Capture the cell that displays the provided text and extract its (X, Y) central coordinate. 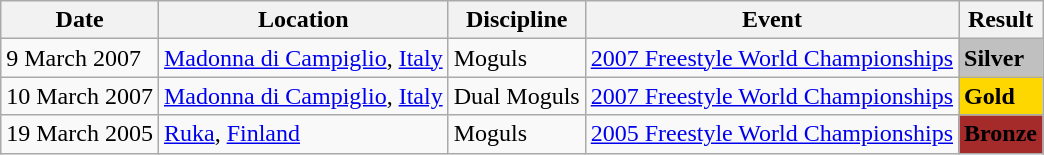
Discipline (516, 20)
Date (80, 20)
Dual Moguls (516, 96)
Silver (1001, 58)
Gold (1001, 96)
2005 Freestyle World Championships (772, 134)
Ruka, Finland (303, 134)
Result (1001, 20)
10 March 2007 (80, 96)
Event (772, 20)
Bronze (1001, 134)
Location (303, 20)
9 March 2007 (80, 58)
19 March 2005 (80, 134)
